From the cell containing the given text, extract its center point as (X, Y) coordinate. 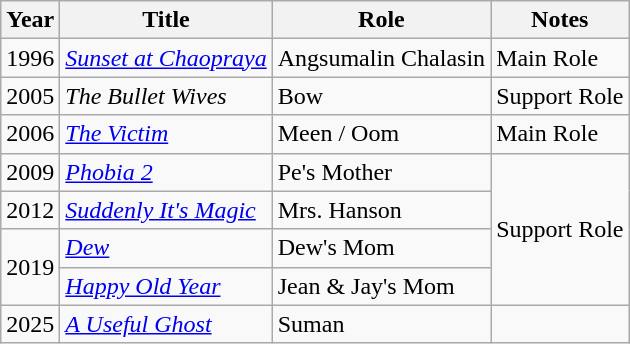
Notes (560, 20)
1996 (30, 58)
Phobia 2 (166, 172)
Suman (381, 324)
Angsumalin Chalasin (381, 58)
Meen / Oom (381, 134)
Sunset at Chaopraya (166, 58)
Mrs. Hanson (381, 210)
Dew's Mom (381, 248)
The Bullet Wives (166, 96)
2005 (30, 96)
Jean & Jay's Mom (381, 286)
Happy Old Year (166, 286)
Title (166, 20)
The Victim (166, 134)
A Useful Ghost (166, 324)
Bow (381, 96)
2009 (30, 172)
Dew (166, 248)
Suddenly It's Magic (166, 210)
2019 (30, 267)
Pe's Mother (381, 172)
Role (381, 20)
2012 (30, 210)
2006 (30, 134)
2025 (30, 324)
Year (30, 20)
